Output the [X, Y] coordinate of the center of the cell containing the given text.  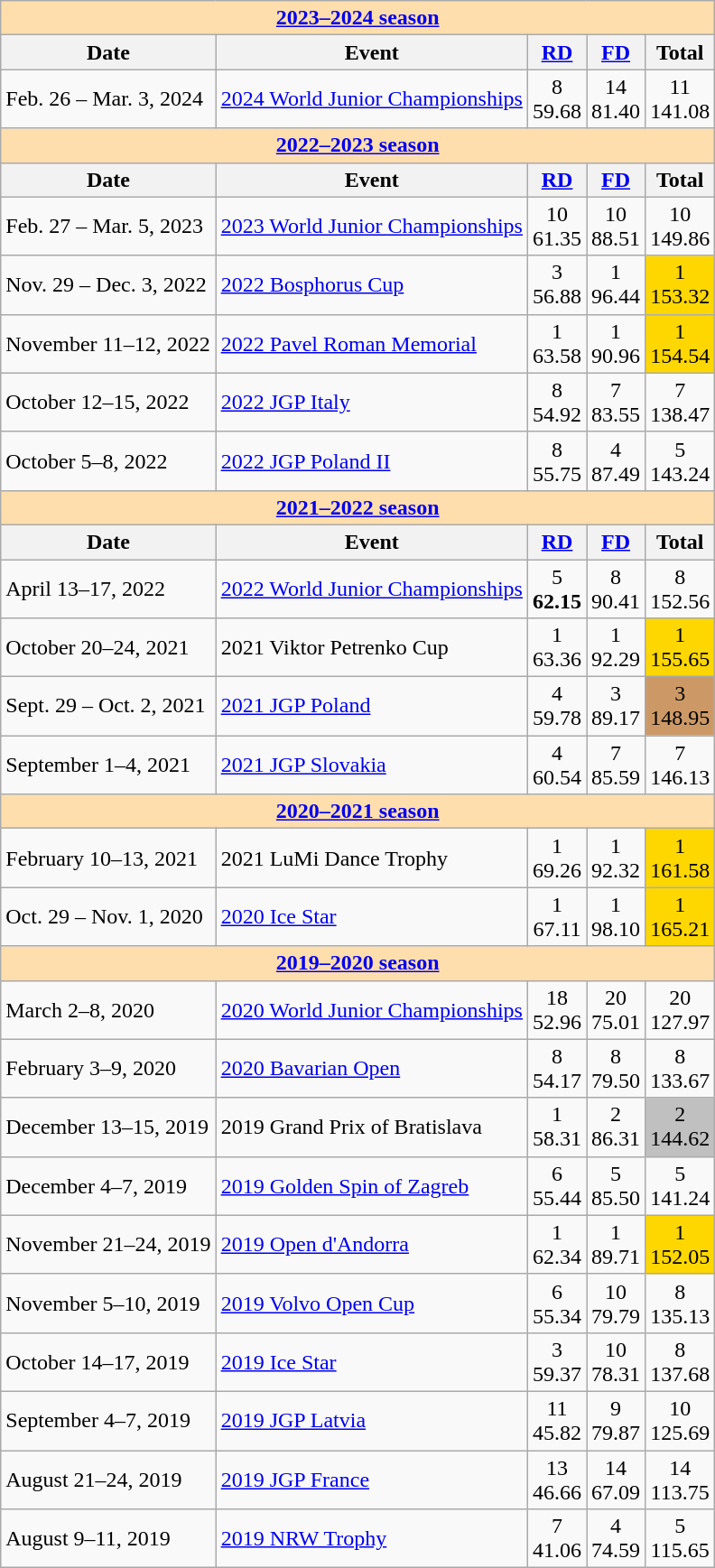
1 152.05 [681, 1244]
1 165.21 [681, 917]
8 79.50 [616, 1069]
1 63.58 [556, 343]
8 137.68 [681, 1361]
November 5–10, 2019 [108, 1304]
8 55.75 [556, 460]
8 152.56 [681, 589]
6 55.44 [556, 1186]
7 85.59 [616, 765]
2022 JGP Italy [372, 403]
2021 JGP Poland [372, 706]
3 56.88 [556, 285]
Sept. 29 – Oct. 2, 2021 [108, 706]
October 14–17, 2019 [108, 1361]
2019 Open d'Andorra [372, 1244]
14 81.40 [616, 99]
4 60.54 [556, 765]
2021 LuMi Dance Trophy [372, 858]
7 41.06 [556, 1538]
2 86.31 [616, 1127]
2020 World Junior Championships [372, 1009]
December 4–7, 2019 [108, 1186]
2022 JGP Poland II [372, 460]
2024 World Junior Championships [372, 99]
8 54.92 [556, 403]
11 45.82 [556, 1421]
2019–2020 season [357, 963]
1 155.65 [681, 648]
7 138.47 [681, 403]
2022 World Junior Championships [372, 589]
10 88.51 [616, 226]
1 63.36 [556, 648]
10 125.69 [681, 1421]
1 92.32 [616, 858]
3 89.17 [616, 706]
2019 Grand Prix of Bratislava [372, 1127]
2022 Pavel Roman Memorial [372, 343]
1 153.32 [681, 285]
2021 JGP Slovakia [372, 765]
2022–2023 season [357, 145]
2021–2022 season [357, 507]
13 46.66 [556, 1479]
2019 NRW Trophy [372, 1538]
February 3–9, 2020 [108, 1069]
8 133.67 [681, 1069]
2019 Ice Star [372, 1361]
February 10–13, 2021 [108, 858]
10 61.35 [556, 226]
August 21–24, 2019 [108, 1479]
5 62.15 [556, 589]
2019 JGP France [372, 1479]
Nov. 29 – Dec. 3, 2022 [108, 285]
8 90.41 [616, 589]
5 143.24 [681, 460]
5 141.24 [681, 1186]
1 90.96 [616, 343]
December 13–15, 2019 [108, 1127]
11 141.08 [681, 99]
1 62.34 [556, 1244]
2023 World Junior Championships [372, 226]
5 115.65 [681, 1538]
2020 Ice Star [372, 917]
3 59.37 [556, 1361]
1 69.26 [556, 858]
Feb. 27 – Mar. 5, 2023 [108, 226]
3 148.95 [681, 706]
March 2–8, 2020 [108, 1009]
20 127.97 [681, 1009]
1 89.71 [616, 1244]
8 135.13 [681, 1304]
2020–2021 season [357, 812]
4 87.49 [616, 460]
1 67.11 [556, 917]
8 59.68 [556, 99]
1 98.10 [616, 917]
2019 JGP Latvia [372, 1421]
10 78.31 [616, 1361]
2023–2024 season [357, 18]
14 67.09 [616, 1479]
2019 Golden Spin of Zagreb [372, 1186]
18 52.96 [556, 1009]
2 144.62 [681, 1127]
October 5–8, 2022 [108, 460]
5 85.50 [616, 1186]
October 12–15, 2022 [108, 403]
November 21–24, 2019 [108, 1244]
1 58.31 [556, 1127]
6 55.34 [556, 1304]
1 92.29 [616, 648]
2022 Bosphorus Cup [372, 285]
10 149.86 [681, 226]
August 9–11, 2019 [108, 1538]
20 75.01 [616, 1009]
Oct. 29 – Nov. 1, 2020 [108, 917]
14 113.75 [681, 1479]
September 1–4, 2021 [108, 765]
4 74.59 [616, 1538]
October 20–24, 2021 [108, 648]
7 146.13 [681, 765]
4 59.78 [556, 706]
November 11–12, 2022 [108, 343]
April 13–17, 2022 [108, 589]
September 4–7, 2019 [108, 1421]
8 54.17 [556, 1069]
1 154.54 [681, 343]
7 83.55 [616, 403]
1 96.44 [616, 285]
10 79.79 [616, 1304]
2021 Viktor Petrenko Cup [372, 648]
1 161.58 [681, 858]
Feb. 26 – Mar. 3, 2024 [108, 99]
2020 Bavarian Open [372, 1069]
2019 Volvo Open Cup [372, 1304]
9 79.87 [616, 1421]
